From the cell containing the given text, extract its center point as (X, Y) coordinate. 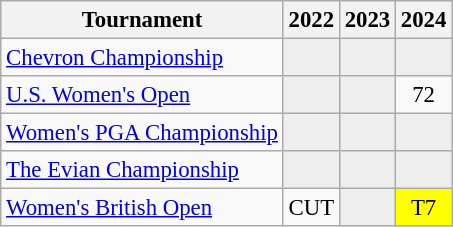
T7 (424, 208)
The Evian Championship (142, 170)
2024 (424, 20)
Women's British Open (142, 208)
2022 (311, 20)
U.S. Women's Open (142, 95)
Chevron Championship (142, 58)
72 (424, 95)
2023 (367, 20)
Tournament (142, 20)
CUT (311, 208)
Women's PGA Championship (142, 133)
